Scan for the cell matching the given text and deliver its [X, Y] coordinate at center. 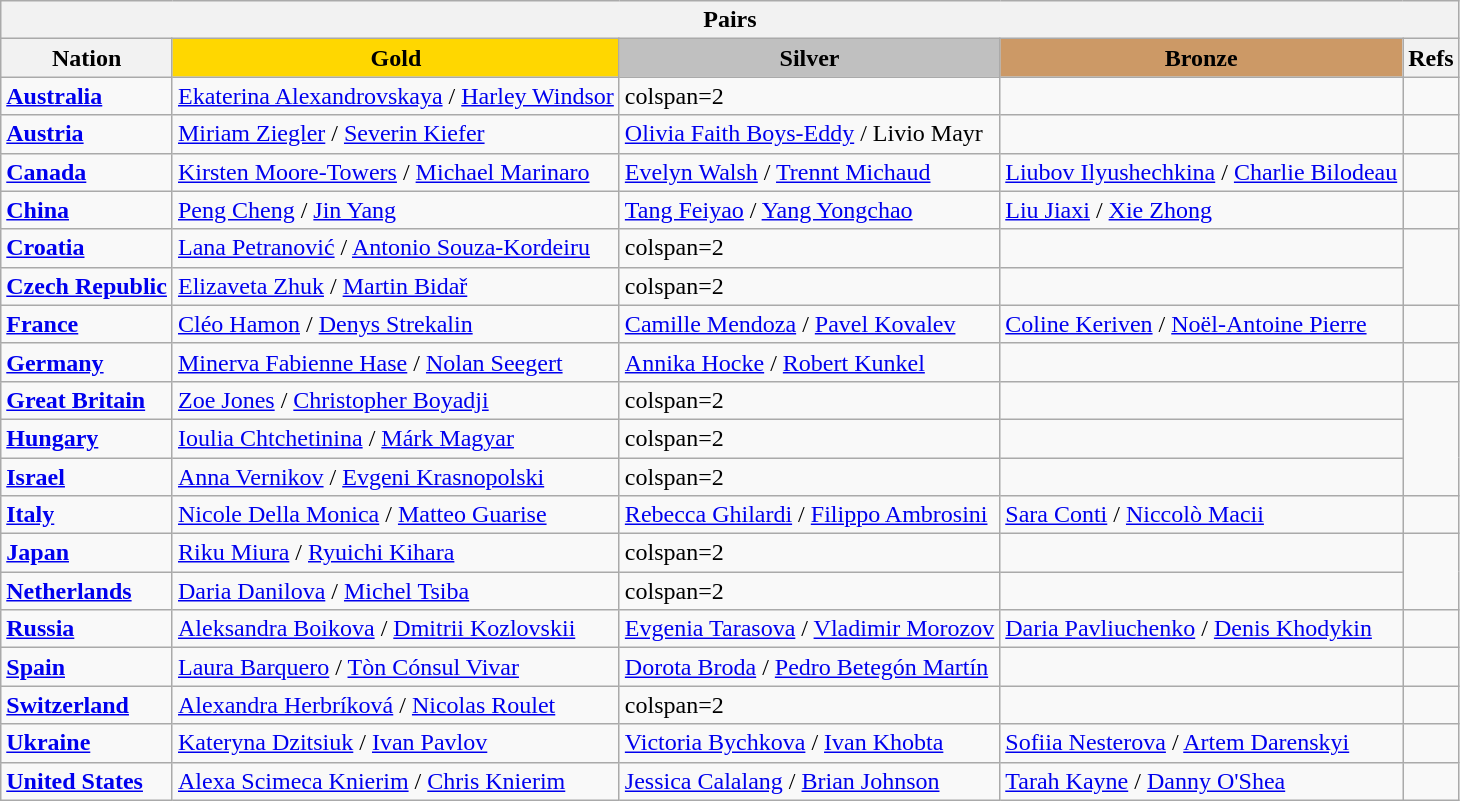
Liu Jiaxi / Xie Zhong [1202, 210]
Evelyn Walsh / Trennt Michaud [809, 172]
Great Britain [87, 400]
China [87, 210]
Liubov Ilyushechkina / Charlie Bilodeau [1202, 172]
Peng Cheng / Jin Yang [396, 210]
Victoria Bychkova / Ivan Khobta [809, 743]
Anna Vernikov / Evgeni Krasnopolski [396, 477]
Camille Mendoza / Pavel Kovalev [809, 324]
Ioulia Chtchetinina / Márk Magyar [396, 438]
Italy [87, 515]
Canada [87, 172]
Croatia [87, 248]
Nicole Della Monica / Matteo Guarise [396, 515]
United States [87, 781]
Tarah Kayne / Danny O'Shea [1202, 781]
Silver [809, 58]
Riku Miura / Ryuichi Kihara [396, 553]
Alexa Scimeca Knierim / Chris Knierim [396, 781]
Minerva Fabienne Hase / Nolan Seegert [396, 362]
Kateryna Dzitsiuk / Ivan Pavlov [396, 743]
Sofiia Nesterova / Artem Darenskyi [1202, 743]
Australia [87, 96]
Zoe Jones / Christopher Boyadji [396, 400]
Ukraine [87, 743]
Cléo Hamon / Denys Strekalin [396, 324]
Elizaveta Zhuk / Martin Bidař [396, 286]
Hungary [87, 438]
Aleksandra Boikova / Dmitrii Kozlovskii [396, 629]
Miriam Ziegler / Severin Kiefer [396, 134]
Nation [87, 58]
Coline Keriven / Noël-Antoine Pierre [1202, 324]
Lana Petranović / Antonio Souza-Kordeiru [396, 248]
Austria [87, 134]
Daria Danilova / Michel Tsiba [396, 591]
Rebecca Ghilardi / Filippo Ambrosini [809, 515]
Gold [396, 58]
Sara Conti / Niccolò Macii [1202, 515]
Japan [87, 553]
Jessica Calalang / Brian Johnson [809, 781]
Switzerland [87, 705]
Spain [87, 667]
Bronze [1202, 58]
Laura Barquero / Tòn Cónsul Vivar [396, 667]
Olivia Faith Boys-Eddy / Livio Mayr [809, 134]
Ekaterina Alexandrovskaya / Harley Windsor [396, 96]
Israel [87, 477]
Dorota Broda / Pedro Betegón Martín [809, 667]
Evgenia Tarasova / Vladimir Morozov [809, 629]
Russia [87, 629]
Czech Republic [87, 286]
Daria Pavliuchenko / Denis Khodykin [1202, 629]
Tang Feiyao / Yang Yongchao [809, 210]
Germany [87, 362]
Netherlands [87, 591]
Refs [1431, 58]
Pairs [730, 20]
Annika Hocke / Robert Kunkel [809, 362]
Alexandra Herbríková / Nicolas Roulet [396, 705]
Kirsten Moore-Towers / Michael Marinaro [396, 172]
France [87, 324]
